Scan for the cell matching the given text and deliver its (x, y) coordinate at center. 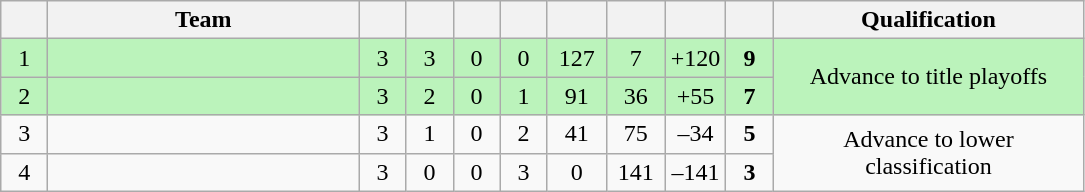
+55 (696, 96)
5 (750, 134)
75 (636, 134)
Advance to title playoffs (928, 77)
Team (204, 20)
141 (636, 172)
36 (636, 96)
9 (750, 58)
4 (24, 172)
+120 (696, 58)
–34 (696, 134)
Advance to lower classification (928, 153)
91 (576, 96)
–141 (696, 172)
41 (576, 134)
127 (576, 58)
Qualification (928, 20)
